Detect which cell encompasses the target text, then output its (x, y) center coordinate. 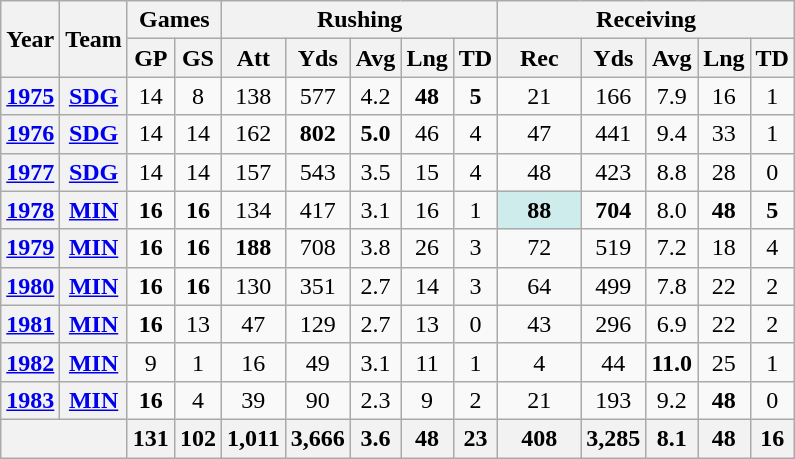
4.2 (376, 96)
1977 (30, 172)
138 (253, 96)
499 (614, 286)
166 (614, 96)
704 (614, 210)
8.1 (672, 438)
GS (198, 58)
3.5 (376, 172)
157 (253, 172)
1979 (30, 248)
Year (30, 39)
3,666 (318, 438)
417 (318, 210)
46 (427, 134)
2.3 (376, 400)
134 (253, 210)
351 (318, 286)
131 (150, 438)
Games (174, 20)
11 (427, 362)
1978 (30, 210)
1980 (30, 286)
423 (614, 172)
43 (540, 324)
5.0 (376, 134)
7.2 (672, 248)
Receiving (646, 20)
543 (318, 172)
577 (318, 96)
3.8 (376, 248)
129 (318, 324)
1981 (30, 324)
Rushing (359, 20)
23 (475, 438)
18 (724, 248)
193 (614, 400)
8.8 (672, 172)
3,285 (614, 438)
64 (540, 286)
802 (318, 134)
49 (318, 362)
11.0 (672, 362)
1,011 (253, 438)
7.8 (672, 286)
88 (540, 210)
9.4 (672, 134)
441 (614, 134)
102 (198, 438)
7.9 (672, 96)
162 (253, 134)
188 (253, 248)
408 (540, 438)
28 (724, 172)
8 (198, 96)
Team (94, 39)
26 (427, 248)
1976 (30, 134)
1982 (30, 362)
Rec (540, 58)
6.9 (672, 324)
1983 (30, 400)
25 (724, 362)
39 (253, 400)
519 (614, 248)
3.6 (376, 438)
44 (614, 362)
Att (253, 58)
8.0 (672, 210)
296 (614, 324)
15 (427, 172)
72 (540, 248)
GP (150, 58)
1975 (30, 96)
90 (318, 400)
33 (724, 134)
9.2 (672, 400)
708 (318, 248)
130 (253, 286)
